Identify which cell holds the provided text, then report its (X, Y) central coordinate. 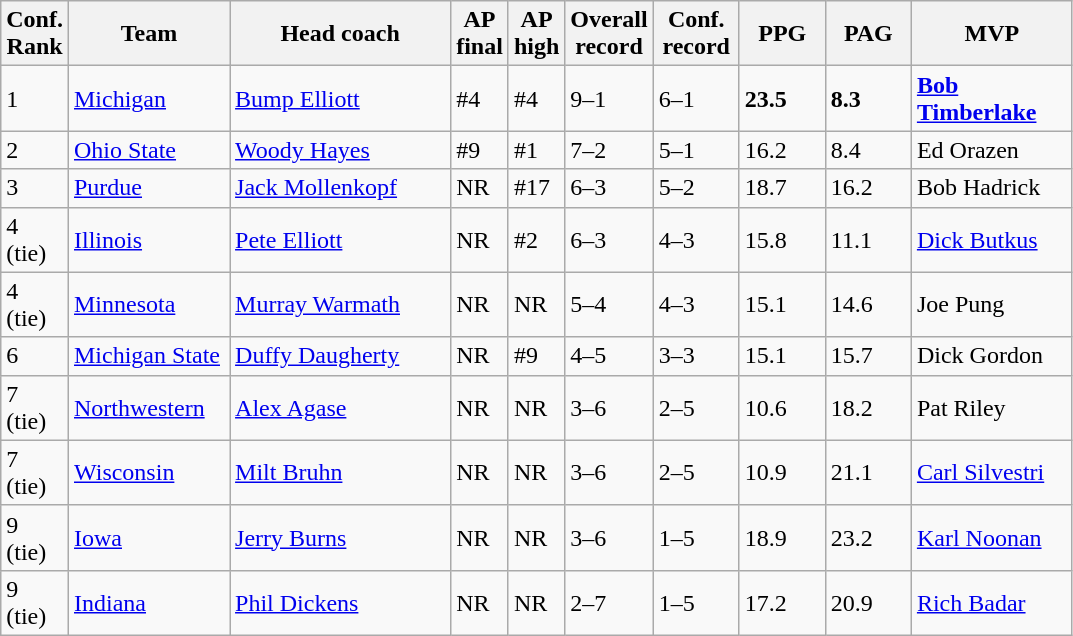
9–1 (609, 98)
3–3 (696, 356)
4–5 (609, 356)
Duffy Daugherty (340, 356)
Illinois (148, 240)
14.6 (868, 304)
Purdue (148, 188)
15.8 (782, 240)
2–7 (609, 602)
Rich Badar (992, 602)
Dick Butkus (992, 240)
1 (35, 98)
18.7 (782, 188)
3 (35, 188)
21.1 (868, 472)
10.6 (782, 408)
18.2 (868, 408)
Pat Riley (992, 408)
8.4 (868, 150)
Woody Hayes (340, 150)
Wisconsin (148, 472)
5–4 (609, 304)
6–1 (696, 98)
Jerry Burns (340, 538)
23.2 (868, 538)
23.5 (782, 98)
5–2 (696, 188)
15.7 (868, 356)
Karl Noonan (992, 538)
20.9 (868, 602)
Phil Dickens (340, 602)
Bump Elliott (340, 98)
18.9 (782, 538)
Michigan (148, 98)
Joe Pung (992, 304)
AP high (536, 34)
Minnesota (148, 304)
PAG (868, 34)
Head coach (340, 34)
Indiana (148, 602)
Bob Hadrick (992, 188)
Pete Elliott (340, 240)
6 (35, 356)
#1 (536, 150)
AP final (480, 34)
7–2 (609, 150)
Iowa (148, 538)
#2 (536, 240)
2 (35, 150)
Ohio State (148, 150)
5–1 (696, 150)
Conf. record (696, 34)
Murray Warmath (340, 304)
Overall record (609, 34)
Team (148, 34)
Dick Gordon (992, 356)
Carl Silvestri (992, 472)
10.9 (782, 472)
Alex Agase (340, 408)
Bob Timberlake (992, 98)
#17 (536, 188)
Conf. Rank (35, 34)
8.3 (868, 98)
Milt Bruhn (340, 472)
MVP (992, 34)
Northwestern (148, 408)
Jack Mollenkopf (340, 188)
Michigan State (148, 356)
11.1 (868, 240)
PPG (782, 34)
17.2 (782, 602)
Ed Orazen (992, 150)
